Output the [X, Y] coordinate of the center of the cell containing the given text.  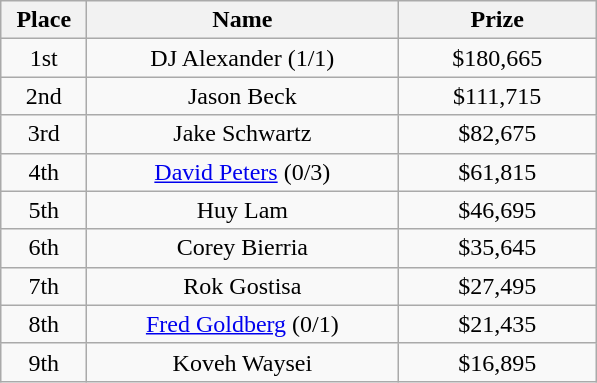
Jason Beck [242, 96]
$82,675 [498, 134]
Prize [498, 20]
Corey Bierria [242, 248]
9th [44, 362]
1st [44, 58]
DJ Alexander (1/1) [242, 58]
Koveh Waysei [242, 362]
7th [44, 286]
$21,435 [498, 324]
$35,645 [498, 248]
5th [44, 210]
6th [44, 248]
Huy Lam [242, 210]
$27,495 [498, 286]
David Peters (0/3) [242, 172]
$46,695 [498, 210]
$180,665 [498, 58]
Jake Schwartz [242, 134]
$111,715 [498, 96]
$16,895 [498, 362]
4th [44, 172]
Rok Gostisa [242, 286]
Place [44, 20]
3rd [44, 134]
Fred Goldberg (0/1) [242, 324]
$61,815 [498, 172]
Name [242, 20]
8th [44, 324]
2nd [44, 96]
